Search for the cell housing the specified text and yield its [x, y] center coordinate. 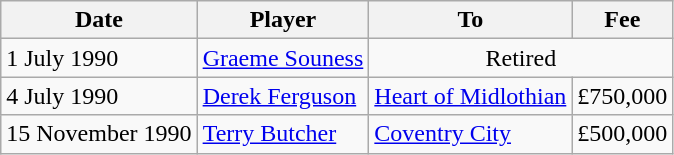
£750,000 [622, 96]
Fee [622, 20]
Date [99, 20]
To [470, 20]
Player [283, 20]
4 July 1990 [99, 96]
£500,000 [622, 134]
Coventry City [470, 134]
Derek Ferguson [283, 96]
Retired [521, 58]
1 July 1990 [99, 58]
Graeme Souness [283, 58]
Heart of Midlothian [470, 96]
Terry Butcher [283, 134]
15 November 1990 [99, 134]
